Pinpoint the cell where the given text exists, returning its (x, y) midpoint coordinate. 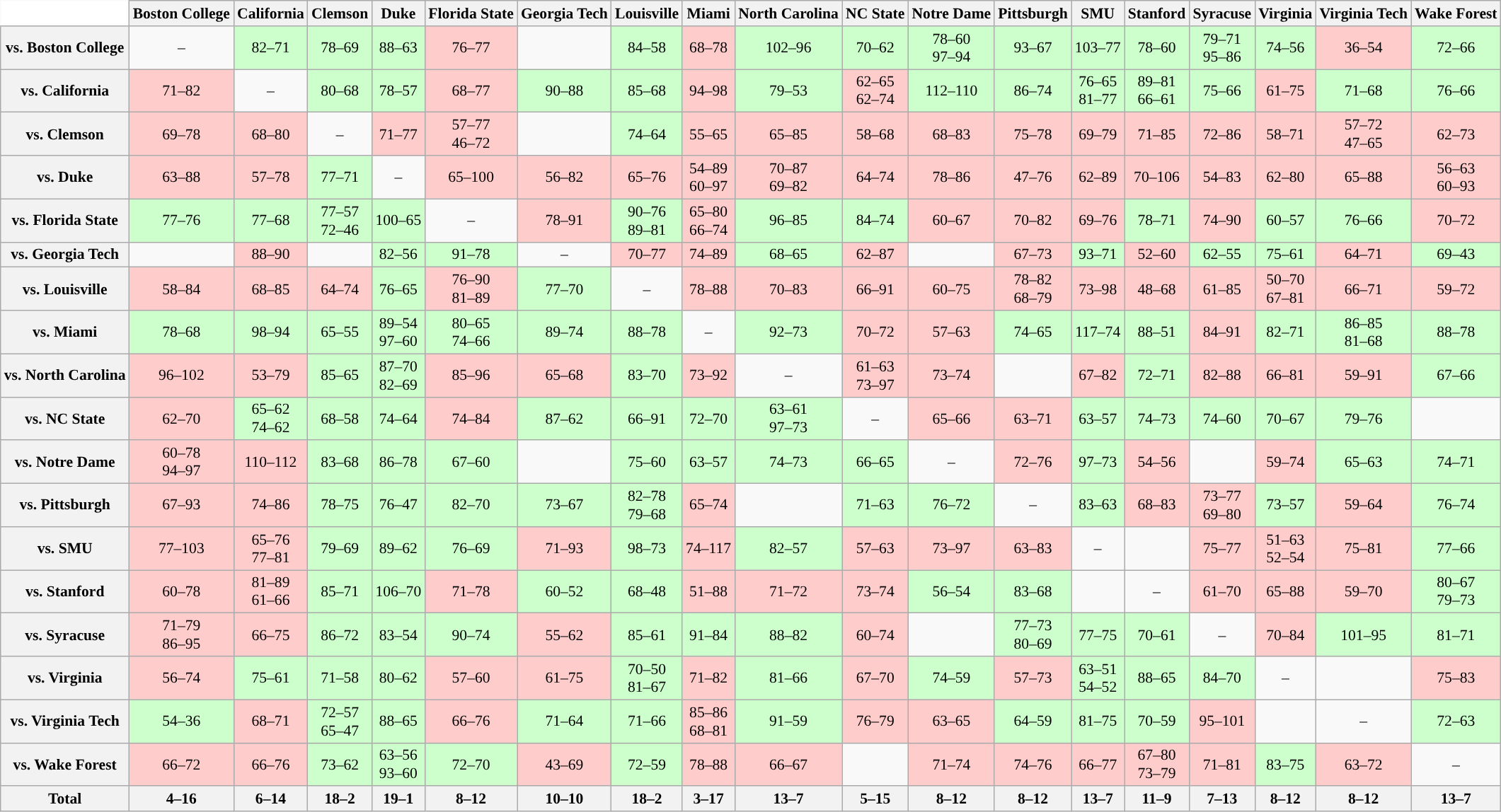
59–72 (1456, 289)
58–68 (875, 134)
72–66 (1456, 48)
85–65 (340, 375)
56–82 (565, 177)
85–68 (647, 91)
58–71 (1285, 134)
81–8961–66 (270, 591)
60–67 (951, 221)
74–76 (1033, 764)
69–79 (1098, 134)
54–56 (1157, 463)
54–8960–97 (708, 177)
88–63 (398, 48)
76–69 (471, 549)
78–75 (340, 505)
70–61 (1157, 635)
83–63 (1098, 505)
112–110 (951, 91)
71–72 (788, 591)
75–83 (1456, 678)
75–78 (1033, 134)
74–56 (1285, 48)
vs. North Carolina (65, 375)
66–72 (181, 764)
81–75 (1098, 721)
Virginia (1285, 13)
88–82 (788, 635)
70–62 (875, 48)
Total (65, 799)
36–54 (1363, 48)
86–78 (398, 463)
vs. Georgia Tech (65, 255)
60–7894–97 (181, 463)
62–80 (1285, 177)
73–7769–80 (1221, 505)
North Carolina (788, 13)
90–88 (565, 91)
77–76 (181, 221)
72–63 (1456, 721)
74–59 (951, 678)
71–64 (565, 721)
67–82 (1098, 375)
51–88 (708, 591)
78–69 (340, 48)
73–98 (1098, 289)
71–63 (875, 505)
62–73 (1456, 134)
vs. California (65, 91)
69–78 (181, 134)
75–60 (647, 463)
78–57 (398, 91)
102–96 (788, 48)
81–71 (1456, 635)
56–74 (181, 678)
93–71 (1098, 255)
110–112 (270, 463)
51–6352–54 (1285, 549)
83–70 (647, 375)
63–65 (951, 721)
vs. Miami (65, 332)
84–74 (875, 221)
52–60 (1157, 255)
California (270, 13)
vs. Syracuse (65, 635)
65–68 (565, 375)
79–69 (340, 549)
72–71 (1157, 375)
5–15 (875, 799)
95–101 (1221, 721)
vs. Stanford (65, 591)
89–74 (565, 332)
73–97 (951, 549)
72–59 (647, 764)
vs. Duke (65, 177)
85–61 (647, 635)
84–91 (1221, 332)
78–71 (1157, 221)
66–75 (270, 635)
73–92 (708, 375)
70–83 (788, 289)
60–52 (565, 591)
68–80 (270, 134)
71–81 (1221, 764)
74–60 (1221, 419)
67–70 (875, 678)
62–55 (1221, 255)
vs. Virginia (65, 678)
74–65 (1033, 332)
69–76 (1098, 221)
73–62 (340, 764)
88–90 (270, 255)
vs. SMU (65, 549)
76–77 (471, 48)
73–57 (1285, 505)
66–65 (875, 463)
58–84 (181, 289)
76–47 (398, 505)
70–106 (1157, 177)
79–76 (1363, 419)
82–57 (788, 549)
72–86 (1221, 134)
78–86 (951, 177)
63–71 (1033, 419)
68–71 (270, 721)
75–77 (1221, 549)
70–84 (1285, 635)
vs. Clemson (65, 134)
84–70 (1221, 678)
77–7380–69 (1033, 635)
71–68 (1363, 91)
93–67 (1033, 48)
71–7986–95 (181, 635)
89–8166–61 (1157, 91)
65–8066–74 (708, 221)
84–58 (647, 48)
86–8581–68 (1363, 332)
91–59 (788, 721)
65–74 (708, 505)
Boston College (181, 13)
60–74 (875, 635)
76–6581–77 (1098, 91)
59–74 (1285, 463)
62–87 (875, 255)
61–85 (1221, 289)
82–7879–68 (647, 505)
NC State (875, 13)
60–78 (181, 591)
vs. Virginia Tech (65, 721)
103–77 (1098, 48)
66–71 (1363, 289)
74–90 (1221, 221)
92–73 (788, 332)
SMU (1098, 13)
68–58 (340, 419)
62–6562–74 (875, 91)
74–84 (471, 419)
96–85 (788, 221)
57–78 (270, 177)
79–53 (788, 91)
66–67 (788, 764)
Notre Dame (951, 13)
72–76 (1033, 463)
vs. Pittsburgh (65, 505)
74–117 (708, 549)
71–93 (565, 549)
86–74 (1033, 91)
53–79 (270, 375)
54–36 (181, 721)
Florida State (471, 13)
76–72 (951, 505)
57–60 (471, 678)
90–74 (471, 635)
72–5765–47 (340, 721)
57–7247–65 (1363, 134)
Miami (708, 13)
78–60 (1157, 48)
71–58 (340, 678)
70–67 (1285, 419)
67–60 (471, 463)
82–70 (471, 505)
62–70 (181, 419)
77–71 (340, 177)
60–75 (951, 289)
71–66 (647, 721)
6–14 (270, 799)
75–81 (1363, 549)
55–65 (708, 134)
101–95 (1363, 635)
63–88 (181, 177)
10–10 (565, 799)
63–6197–73 (788, 419)
Georgia Tech (565, 13)
65–76 (647, 177)
67–8073–79 (1157, 764)
83–54 (398, 635)
80–68 (340, 91)
70–82 (1033, 221)
54–83 (1221, 177)
65–85 (788, 134)
81–66 (788, 678)
67–93 (181, 505)
94–98 (708, 91)
74–86 (270, 505)
55–62 (565, 635)
77–66 (1456, 549)
66–81 (1285, 375)
63–5693–60 (398, 764)
98–94 (270, 332)
86–72 (340, 635)
78–8268–79 (1033, 289)
85–8668–81 (708, 721)
85–96 (471, 375)
89–5497–60 (398, 332)
77–70 (565, 289)
59–91 (1363, 375)
43–69 (565, 764)
78–6097–94 (951, 48)
89–62 (398, 549)
106–70 (398, 591)
vs. Boston College (65, 48)
57–7746–72 (471, 134)
61–70 (1221, 591)
82–56 (398, 255)
Louisville (647, 13)
47–76 (1033, 177)
67–66 (1456, 375)
64–71 (1363, 255)
82–88 (1221, 375)
Virginia Tech (1363, 13)
59–64 (1363, 505)
67–73 (1033, 255)
71–85 (1157, 134)
vs. Florida State (65, 221)
76–74 (1456, 505)
Syracuse (1221, 13)
60–57 (1285, 221)
56–6360–93 (1456, 177)
87–62 (565, 419)
80–6779–73 (1456, 591)
Wake Forest (1456, 13)
88–51 (1157, 332)
68–77 (471, 91)
98–73 (647, 549)
56–54 (951, 591)
76–65 (398, 289)
73–67 (565, 505)
63–72 (1363, 764)
74–71 (1456, 463)
74–89 (708, 255)
11–9 (1157, 799)
77–68 (270, 221)
78–68 (181, 332)
87–7082–69 (398, 375)
76–79 (875, 721)
85–71 (340, 591)
65–55 (340, 332)
Clemson (340, 13)
97–73 (1098, 463)
4–16 (181, 799)
62–89 (1098, 177)
68–48 (647, 591)
79–7195–86 (1221, 48)
90–7689–81 (647, 221)
77–103 (181, 549)
vs. Louisville (65, 289)
91–84 (708, 635)
59–70 (1363, 591)
65–66 (951, 419)
48–68 (1157, 289)
75–66 (1221, 91)
69–43 (1456, 255)
66–77 (1098, 764)
63–5154–52 (1098, 678)
19–1 (398, 799)
100–65 (398, 221)
70–77 (647, 255)
68–65 (788, 255)
76–9081–89 (471, 289)
7–13 (1221, 799)
77–75 (1098, 635)
70–59 (1157, 721)
71–77 (398, 134)
Duke (398, 13)
96–102 (181, 375)
vs. Notre Dame (65, 463)
117–74 (1098, 332)
70–8769–82 (788, 177)
65–100 (471, 177)
71–74 (951, 764)
78–91 (565, 221)
68–78 (708, 48)
91–78 (471, 255)
65–63 (1363, 463)
vs. Wake Forest (65, 764)
61–6373–97 (875, 375)
63–83 (1033, 549)
80–62 (398, 678)
77–5772–46 (340, 221)
vs. NC State (65, 419)
3–17 (708, 799)
57–73 (1033, 678)
64–59 (1033, 721)
68–85 (270, 289)
70–5081–67 (647, 678)
50–7067–81 (1285, 289)
80–6574–66 (471, 332)
65–6274–62 (270, 419)
65–7677–81 (270, 549)
Stanford (1157, 13)
71–78 (471, 591)
Pittsburgh (1033, 13)
83–75 (1285, 764)
